Provide the (X, Y) coordinate of the cell's center where the given text is located.  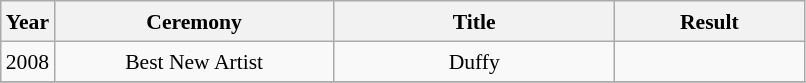
2008 (28, 61)
Result (709, 21)
Ceremony (194, 21)
Best New Artist (194, 61)
Year (28, 21)
Duffy (474, 61)
Title (474, 21)
